Locate the cell with the specified text and output its [x, y] center coordinate. 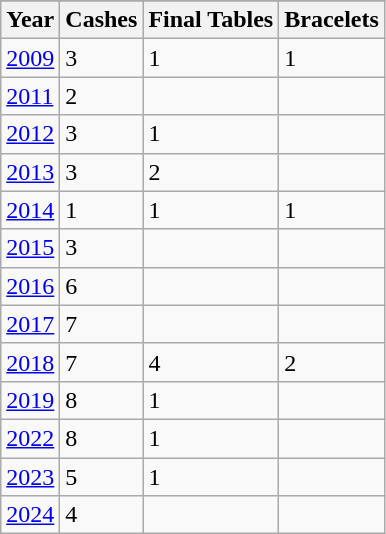
2024 [30, 515]
2023 [30, 477]
2016 [30, 286]
Final Tables [211, 20]
Year [30, 20]
2017 [30, 324]
2012 [30, 134]
Bracelets [332, 20]
2022 [30, 438]
5 [102, 477]
2015 [30, 248]
6 [102, 286]
2019 [30, 400]
2011 [30, 96]
2013 [30, 172]
2018 [30, 362]
2014 [30, 210]
Cashes [102, 20]
2009 [30, 58]
